Extract the [X, Y] coordinate from the center of the cell holding the provided text.  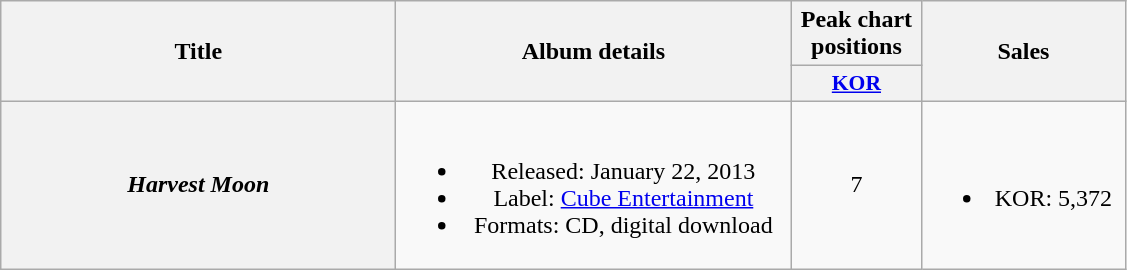
Harvest Moon [198, 184]
Peak chart positions [856, 34]
7 [856, 184]
Released: January 22, 2013Label: Cube EntertainmentFormats: CD, digital download [594, 184]
Sales [1024, 52]
Album details [594, 52]
Title [198, 52]
KOR: 5,372 [1024, 184]
KOR [856, 84]
